Search for the cell housing the specified text and yield its [X, Y] center coordinate. 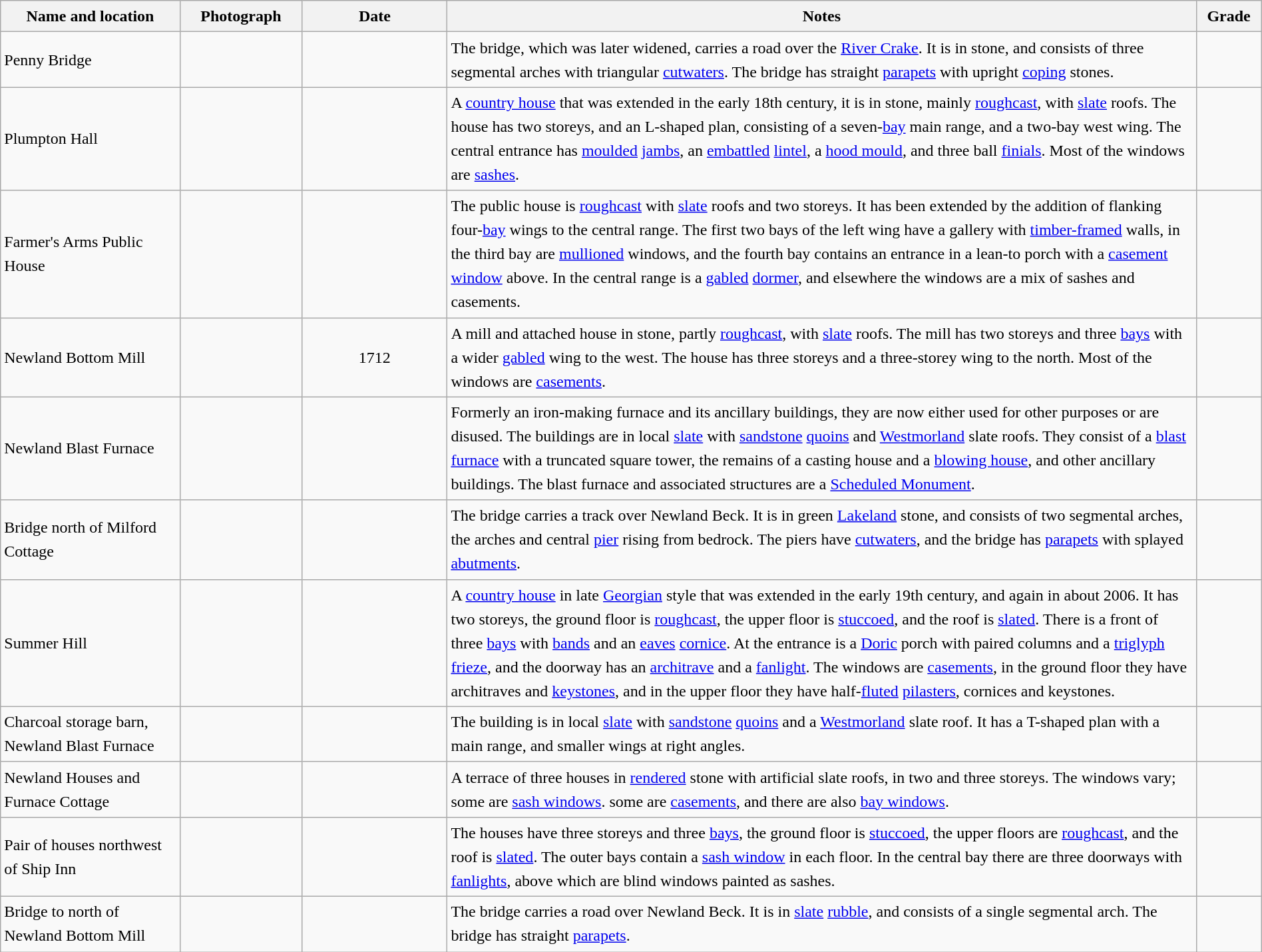
Notes [821, 16]
Grade [1229, 16]
Charcoal storage barn,Newland Blast Furnace [91, 734]
The bridge carries a road over Newland Beck. It is in slate rubble, and consists of a single segmental arch. The bridge has straight parapets. [821, 924]
1712 [375, 357]
Bridge to north of Newland Bottom Mill [91, 924]
Newland Houses and Furnace Cottage [91, 790]
Farmer's Arms Public House [91, 254]
Date [375, 16]
Pair of houses northwest of Ship Inn [91, 856]
Newland Bottom Mill [91, 357]
Plumpton Hall [91, 138]
Bridge north of Milford Cottage [91, 539]
Newland Blast Furnace [91, 449]
Summer Hill [91, 643]
Penny Bridge [91, 60]
Name and location [91, 16]
Photograph [241, 16]
